Scan for the cell matching the given text and deliver its (x, y) coordinate at center. 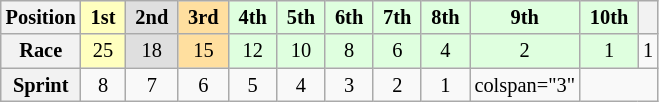
Sprint (41, 85)
15 (203, 51)
12 (253, 51)
Position (41, 17)
5th (301, 17)
3 (349, 85)
9th (525, 17)
1st (104, 17)
7th (397, 17)
2nd (152, 17)
colspan="3" (525, 85)
8th (445, 17)
10 (301, 51)
18 (152, 51)
Race (41, 51)
5 (253, 85)
6th (349, 17)
10th (609, 17)
3rd (203, 17)
7 (152, 85)
4th (253, 17)
25 (104, 51)
